Extract the [x, y] coordinate from the center of the cell holding the provided text.  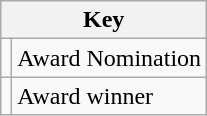
Award winner [110, 96]
Award Nomination [110, 58]
Key [104, 20]
